For the text-containing cell, return its midpoint in (X, Y) coordinate format. 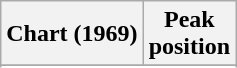
Chart (1969) (72, 34)
Peak position (189, 34)
